Provide the [X, Y] coordinate of the cell's center where the given text is located.  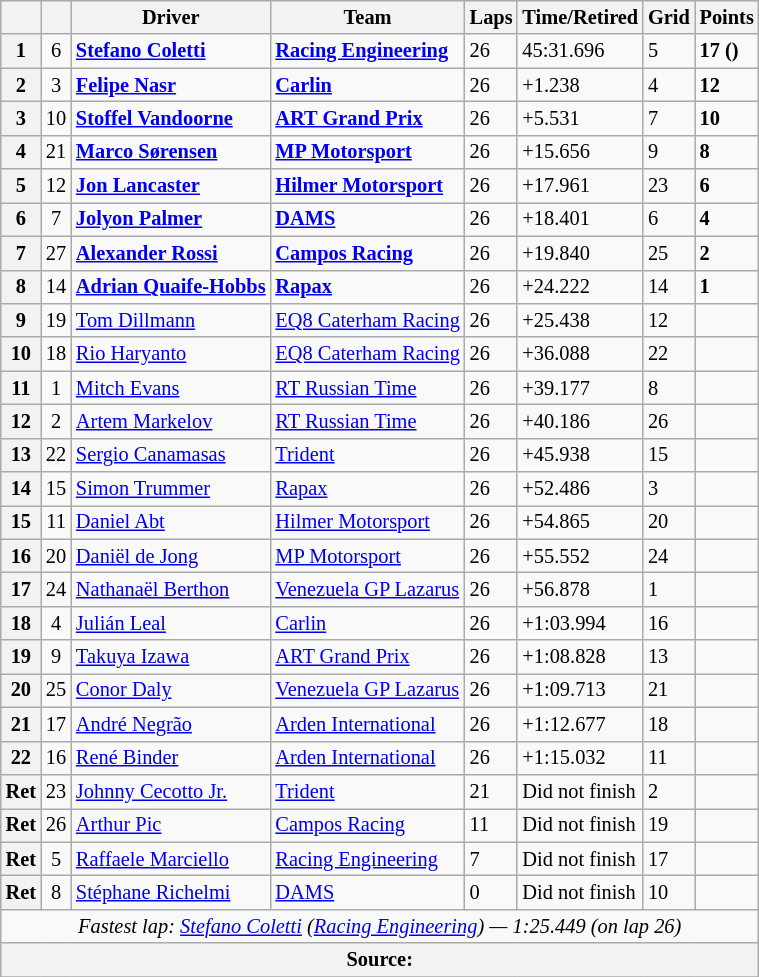
Stoffel Vandoorne [170, 118]
+1:09.713 [580, 690]
Stéphane Richelmi [170, 892]
Time/Retired [580, 17]
+17.961 [580, 186]
Artem Markelov [170, 421]
Arthur Pic [170, 825]
Jolyon Palmer [170, 219]
+25.438 [580, 320]
Source: [380, 960]
Raffaele Marciello [170, 859]
45:31.696 [580, 51]
+24.222 [580, 287]
17 () [727, 51]
Rio Haryanto [170, 354]
+1:15.032 [580, 758]
Laps [492, 17]
Julián Leal [170, 623]
Johnny Cecotto Jr. [170, 791]
Adrian Quaife-Hobbs [170, 287]
0 [492, 892]
Alexander Rossi [170, 253]
René Binder [170, 758]
+36.088 [580, 354]
+18.401 [580, 219]
+1:03.994 [580, 623]
Stefano Coletti [170, 51]
Felipe Nasr [170, 85]
+52.486 [580, 489]
+55.552 [580, 556]
Nathanaël Berthon [170, 589]
Daniel Abt [170, 522]
+1.238 [580, 85]
Conor Daly [170, 690]
André Negrão [170, 724]
Team [367, 17]
Takuya Izawa [170, 657]
+1:08.828 [580, 657]
+5.531 [580, 118]
+56.878 [580, 589]
Simon Trummer [170, 489]
Grid [669, 17]
+54.865 [580, 522]
+40.186 [580, 421]
27 [56, 253]
Tom Dillmann [170, 320]
Marco Sørensen [170, 152]
+15.656 [580, 152]
+39.177 [580, 388]
+1:12.677 [580, 724]
Sergio Canamasas [170, 455]
+45.938 [580, 455]
Points [727, 17]
Driver [170, 17]
Daniël de Jong [170, 556]
Jon Lancaster [170, 186]
Mitch Evans [170, 388]
+19.840 [580, 253]
Fastest lap: Stefano Coletti (Racing Engineering) — 1:25.449 (on lap 26) [380, 926]
